Search for the cell housing the specified text and yield its [X, Y] center coordinate. 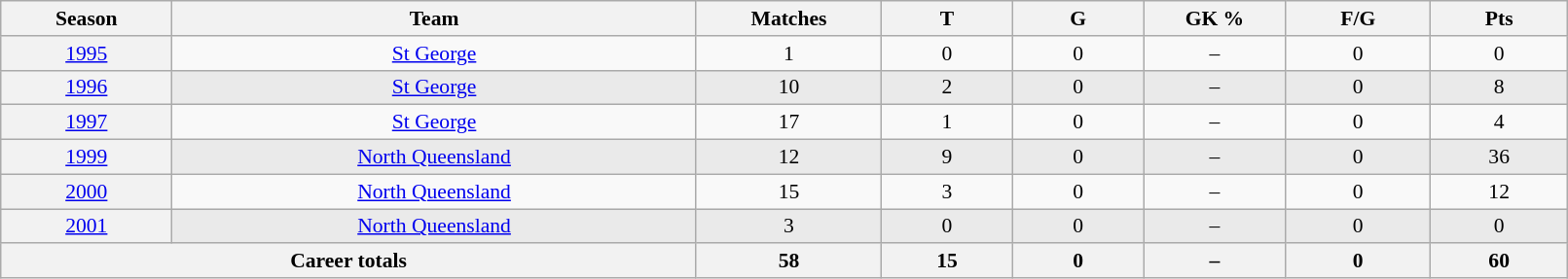
8 [1499, 87]
1997 [87, 122]
T [948, 18]
1999 [87, 157]
2 [948, 87]
17 [788, 122]
Team [434, 18]
58 [788, 262]
Career totals [348, 262]
G [1078, 18]
2001 [87, 227]
60 [1499, 262]
4 [1499, 122]
1995 [87, 53]
10 [788, 87]
Matches [788, 18]
2000 [87, 192]
36 [1499, 157]
Season [87, 18]
GK % [1215, 18]
1996 [87, 87]
9 [948, 157]
Pts [1499, 18]
F/G [1358, 18]
